Return (x, y) of the center of cell containing provided text 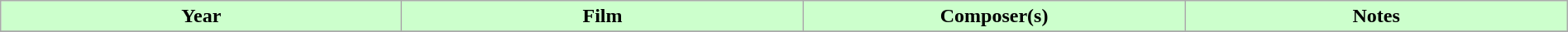
Year (202, 16)
Film (602, 16)
Notes (1376, 16)
Composer(s) (994, 16)
